Determine the [x, y] coordinate at the center of the cell enclosing the given text.  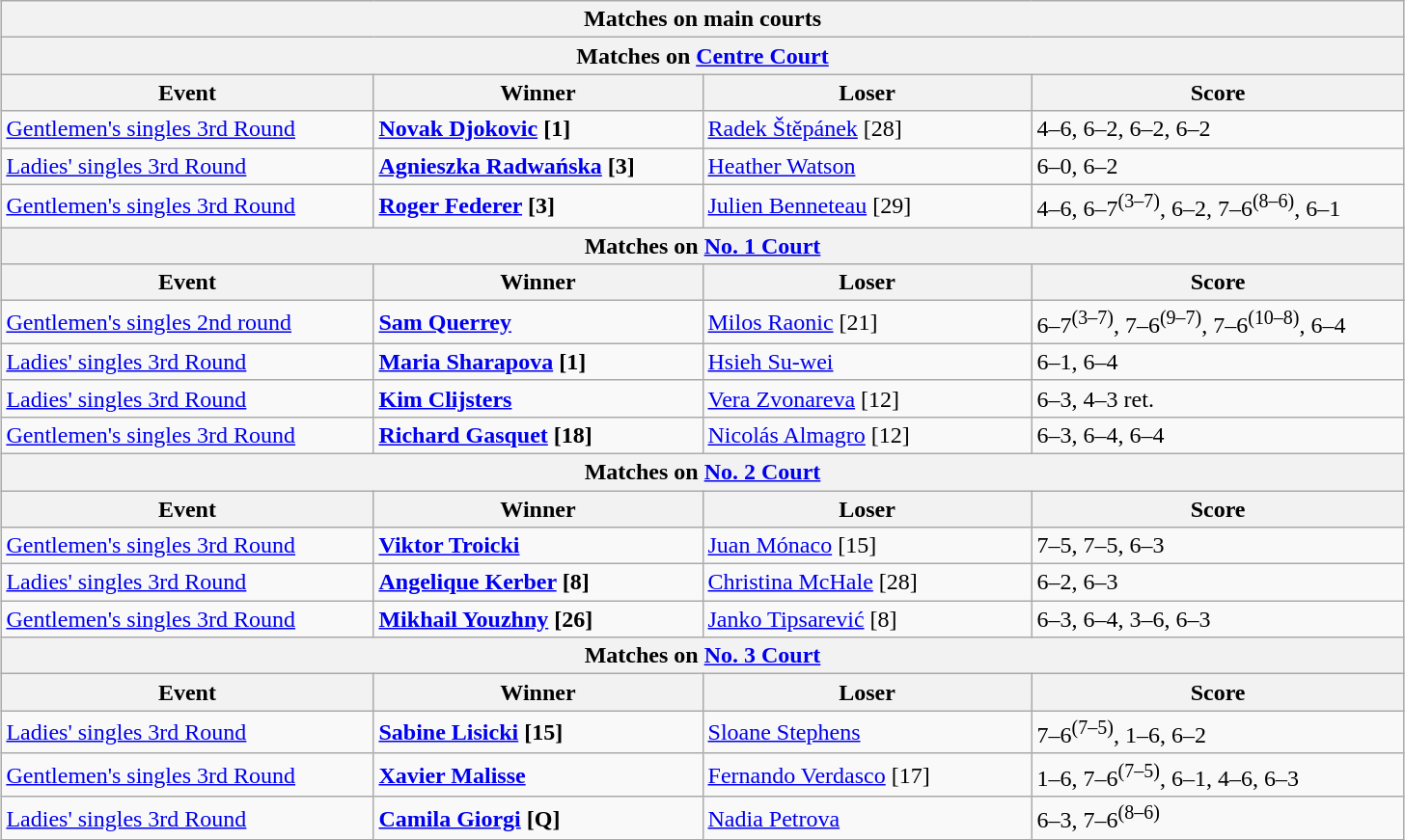
Richard Gasquet [18] [538, 435]
Hsieh Su-wei [867, 362]
Janko Tipsarević [8] [867, 619]
Nicolás Almagro [12] [867, 435]
Radek Štěpánek [28] [867, 129]
Sloane Stephens [867, 733]
Viktor Troicki [538, 546]
6–3, 7–6(8–6) [1218, 818]
Angelique Kerber [8] [538, 583]
Agnieszka Radwańska [3] [538, 166]
7–5, 7–5, 6–3 [1218, 546]
4–6, 6–7(3–7), 6–2, 7–6(8–6), 6–1 [1218, 206]
Gentlemen's singles 2nd round [187, 322]
Heather Watson [867, 166]
Sabine Lisicki [15] [538, 733]
Milos Raonic [21] [867, 322]
6–7(3–7), 7–6(9–7), 7–6(10–8), 6–4 [1218, 322]
6–3, 6–4, 6–4 [1218, 435]
Maria Sharapova [1] [538, 362]
6–3, 4–3 ret. [1218, 398]
Matches on No. 1 Court [702, 246]
Matches on main courts [702, 19]
Juan Mónaco [15] [867, 546]
6–2, 6–3 [1218, 583]
Fernando Verdasco [17] [867, 775]
Sam Querrey [538, 322]
Vera Zvonareva [12] [867, 398]
4–6, 6–2, 6–2, 6–2 [1218, 129]
6–3, 6–4, 3–6, 6–3 [1218, 619]
1–6, 7–6(7–5), 6–1, 4–6, 6–3 [1218, 775]
6–1, 6–4 [1218, 362]
Christina McHale [28] [867, 583]
Nadia Petrova [867, 818]
Julien Benneteau [29] [867, 206]
Camila Giorgi [Q] [538, 818]
Matches on No. 3 Court [702, 656]
Mikhail Youzhny [26] [538, 619]
Matches on No. 2 Court [702, 472]
7–6(7–5), 1–6, 6–2 [1218, 733]
Kim Clijsters [538, 398]
6–0, 6–2 [1218, 166]
Matches on Centre Court [702, 56]
Novak Djokovic [1] [538, 129]
Xavier Malisse [538, 775]
Roger Federer [3] [538, 206]
